Scan for the cell matching the given text and deliver its (X, Y) coordinate at center. 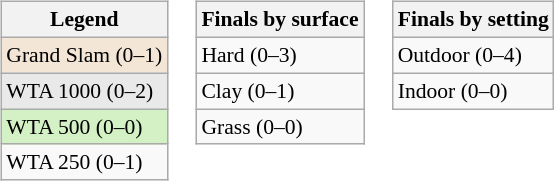
Grand Slam (0–1) (84, 55)
Hard (0–3) (280, 55)
Grass (0–0) (280, 127)
Finals by setting (474, 20)
Clay (0–1) (280, 91)
WTA 1000 (0–2) (84, 91)
Finals by surface (280, 20)
WTA 500 (0–0) (84, 127)
WTA 250 (0–1) (84, 162)
Indoor (0–0) (474, 91)
Outdoor (0–4) (474, 55)
Legend (84, 20)
